Identify which cell holds the provided text, then report its (x, y) central coordinate. 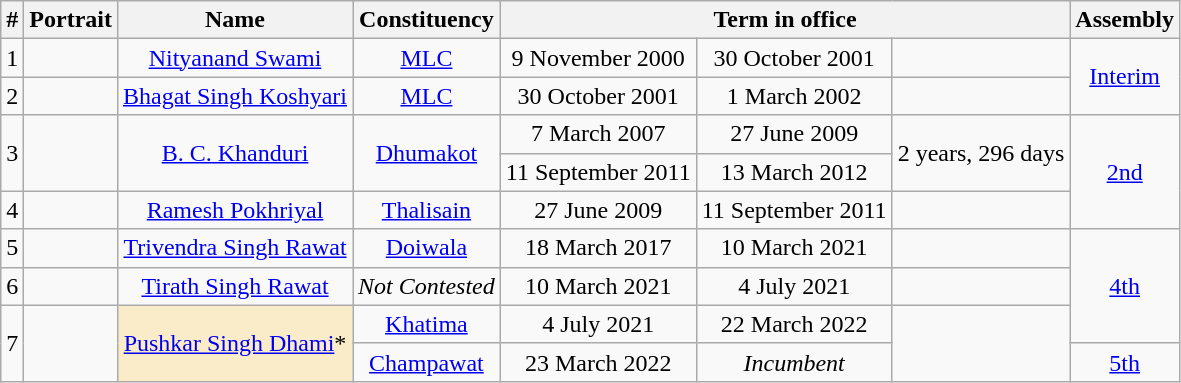
9 November 2000 (598, 58)
23 March 2022 (598, 362)
2nd (1125, 172)
Pushkar Singh Dhami* (234, 343)
3 (12, 153)
Thalisain (427, 210)
Name (234, 20)
Dhumakot (427, 153)
Nityanand Swami (234, 58)
4th (1125, 286)
Champawat (427, 362)
Trivendra Singh Rawat (234, 248)
Constituency (427, 20)
Tirath Singh Rawat (234, 286)
Incumbent (794, 362)
Not Contested (427, 286)
2 years, 296 days (981, 153)
6 (12, 286)
# (12, 20)
5th (1125, 362)
B. C. Khanduri (234, 153)
7 March 2007 (598, 134)
5 (12, 248)
4 (12, 210)
Interim (1125, 77)
Khatima (427, 324)
Assembly (1125, 20)
Doiwala (427, 248)
Portrait (71, 20)
Bhagat Singh Koshyari (234, 96)
1 (12, 58)
22 March 2022 (794, 324)
13 March 2012 (794, 172)
7 (12, 343)
2 (12, 96)
1 March 2002 (794, 96)
Term in office (785, 20)
Ramesh Pokhriyal (234, 210)
18 March 2017 (598, 248)
